Output the [x, y] coordinate of the center of the cell containing the given text.  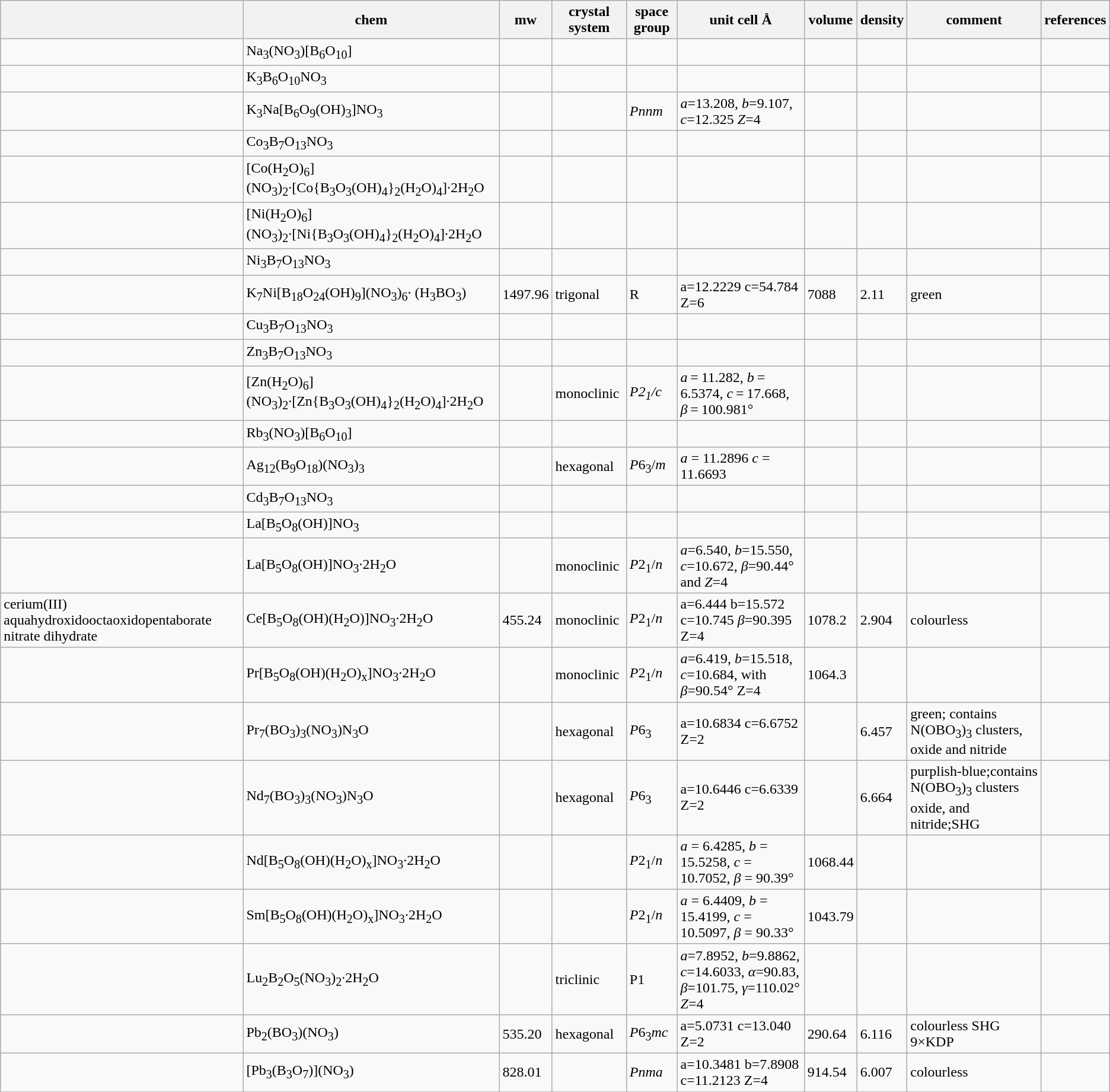
[Co(H2O)6](NO3)2·[Co{B3O3(OH)4}2(H2O)4]·2H2O [371, 180]
1043.79 [830, 916]
cerium(III) aquahydroxidooctaoxidopentaborate nitrate dihydrate [122, 620]
Cu3B7O13NO3 [371, 327]
Pnnm [652, 110]
space group [652, 20]
a = 11.282, b = 6.5374, c = 17.668, β = 100.981° [741, 393]
a=6.419, b=15.518, c=10.684, with β=90.54° Z=4 [741, 675]
Ce[B5O8(OH)(H2O)]NO3·2H2O [371, 620]
Nd7(BO3)3(NO3)N3O [371, 797]
K3Na[B6O9(OH)3]NO3 [371, 110]
[Ni(H2O)6](NO3)2·[Ni{B3O3(OH)4}2(H2O)4]·2H2O [371, 226]
mw [525, 20]
chem [371, 20]
6.664 [882, 797]
P21/c [652, 393]
volume [830, 20]
Zn3B7O13NO3 [371, 353]
828.01 [525, 1072]
a=10.3481 b=7.8908 c=11.2123 Z=4 [741, 1072]
Pr7(BO3)3(NO3)N3O [371, 731]
Sm[B5O8(OH)(H2O)x]NO3·2H2O [371, 916]
Lu2B2O5(NO3)2·2H2O [371, 979]
P63/m [652, 466]
unit cell Å [741, 20]
6.457 [882, 731]
Cd3B7O13NO3 [371, 499]
colourless SHG 9×KDP [974, 1033]
[Pb3(B3O7)](NO3) [371, 1072]
triclinic [589, 979]
Nd[B5O8(OH)(H2O)x]NO3·2H2O [371, 862]
455.24 [525, 620]
green [974, 294]
a=12.2229 c=54.784 Z=6 [741, 294]
density [882, 20]
[Zn(H2O)6](NO3)2·[Zn{B3O3(OH)4}2(H2O)4]·2H2O [371, 393]
La[B5O8(OH)]NO3·2H2O [371, 565]
comment [974, 20]
1078.2 [830, 620]
2.11 [882, 294]
Na3(NO3)[B6O10] [371, 52]
7088 [830, 294]
crystal system [589, 20]
a=7.8952, b=9.8862, c=14.6033, α=90.83, β=101.75, γ=110.02° Z=4 [741, 979]
Pb2(BO3)(NO3) [371, 1033]
a=6.540, b=15.550, c=10.672, β=90.44° and Z=4 [741, 565]
Rb3(NO3)[B6O10] [371, 434]
1064.3 [830, 675]
a = 6.4285, b = 15.5258, c = 10.7052, β = 90.39° [741, 862]
290.64 [830, 1033]
Ag12(B9O18)(NO3)3 [371, 466]
trigonal [589, 294]
Ni3B7O13NO3 [371, 262]
green; contains N(OBO3)3 clusters, oxide and nitride [974, 731]
P63mc [652, 1033]
914.54 [830, 1072]
6.007 [882, 1072]
P1 [652, 979]
a = 6.4409, b = 15.4199, c = 10.5097, β = 90.33° [741, 916]
a=10.6834 c=6.6752 Z=2 [741, 731]
K7Ni[B18O24(OH)9](NO3)6· (H3BO3) [371, 294]
6.116 [882, 1033]
a=10.6446 c=6.6339 Z=2 [741, 797]
Co3B7O13NO3 [371, 144]
purplish-blue;contains N(OBO3)3 clusters oxide, and nitride;SHG [974, 797]
R [652, 294]
Pnma [652, 1072]
535.20 [525, 1033]
1068.44 [830, 862]
a=13.208, b=9.107, c=12.325 Z=4 [741, 110]
references [1076, 20]
La[B5O8(OH)]NO3 [371, 525]
2.904 [882, 620]
Pr[B5O8(OH)(H2O)x]NO3·2H2O [371, 675]
a=6.444 b=15.572 c=10.745 β=90.395 Z=4 [741, 620]
a=5.0731 c=13.040 Z=2 [741, 1033]
a = 11.2896 c = 11.6693 [741, 466]
1497.96 [525, 294]
K3B6O10NO3 [371, 78]
